Find where the given text appears and provide that cell's center as [x, y] coordinate. 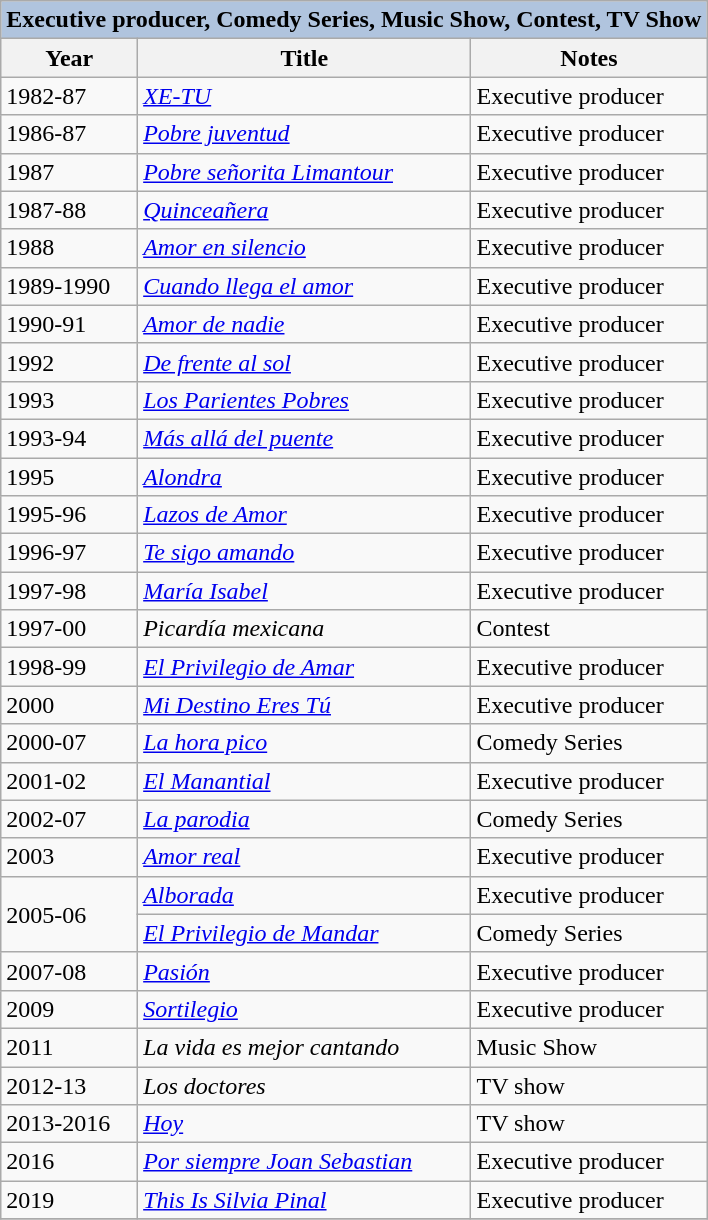
Sortilegio [304, 1009]
1989-1990 [70, 286]
2000-07 [70, 743]
La vida es mejor cantando [304, 1047]
2019 [70, 1200]
2011 [70, 1047]
2000 [70, 705]
El Privilegio de Amar [304, 667]
Los Parientes Pobres [304, 400]
1986-87 [70, 134]
1995-96 [70, 515]
Title [304, 58]
2003 [70, 857]
Executive producer, Comedy Series, Music Show, Contest, TV Show [354, 20]
2001-02 [70, 781]
Contest [589, 629]
1982-87 [70, 96]
2007-08 [70, 971]
1997-98 [70, 591]
2012-13 [70, 1085]
1995 [70, 477]
El Manantial [304, 781]
El Privilegio de Mandar [304, 933]
1993-94 [70, 438]
Hoy [304, 1124]
Pobre señorita Limantour [304, 172]
1987 [70, 172]
2005-06 [70, 914]
Amor de nadie [304, 324]
Alondra [304, 477]
1993 [70, 400]
Te sigo amando [304, 553]
1987-88 [70, 210]
1998-99 [70, 667]
2016 [70, 1162]
Amor real [304, 857]
1997-00 [70, 629]
Notes [589, 58]
Más allá del puente [304, 438]
Pobre juventud [304, 134]
La hora pico [304, 743]
Alborada [304, 895]
María Isabel [304, 591]
Pasión [304, 971]
Cuando llega el amor [304, 286]
2002-07 [70, 819]
1996-97 [70, 553]
Amor en silencio [304, 248]
La parodia [304, 819]
De frente al sol [304, 362]
1992 [70, 362]
Lazos de Amor [304, 515]
1990-91 [70, 324]
1988 [70, 248]
2013-2016 [70, 1124]
2009 [70, 1009]
This Is Silvia Pinal [304, 1200]
XE-TU [304, 96]
Picardía mexicana [304, 629]
Los doctores [304, 1085]
Quinceañera [304, 210]
Year [70, 58]
Mi Destino Eres Tú [304, 705]
Music Show [589, 1047]
Por siempre Joan Sebastian [304, 1162]
